For the text-containing cell, return its midpoint in [X, Y] coordinate format. 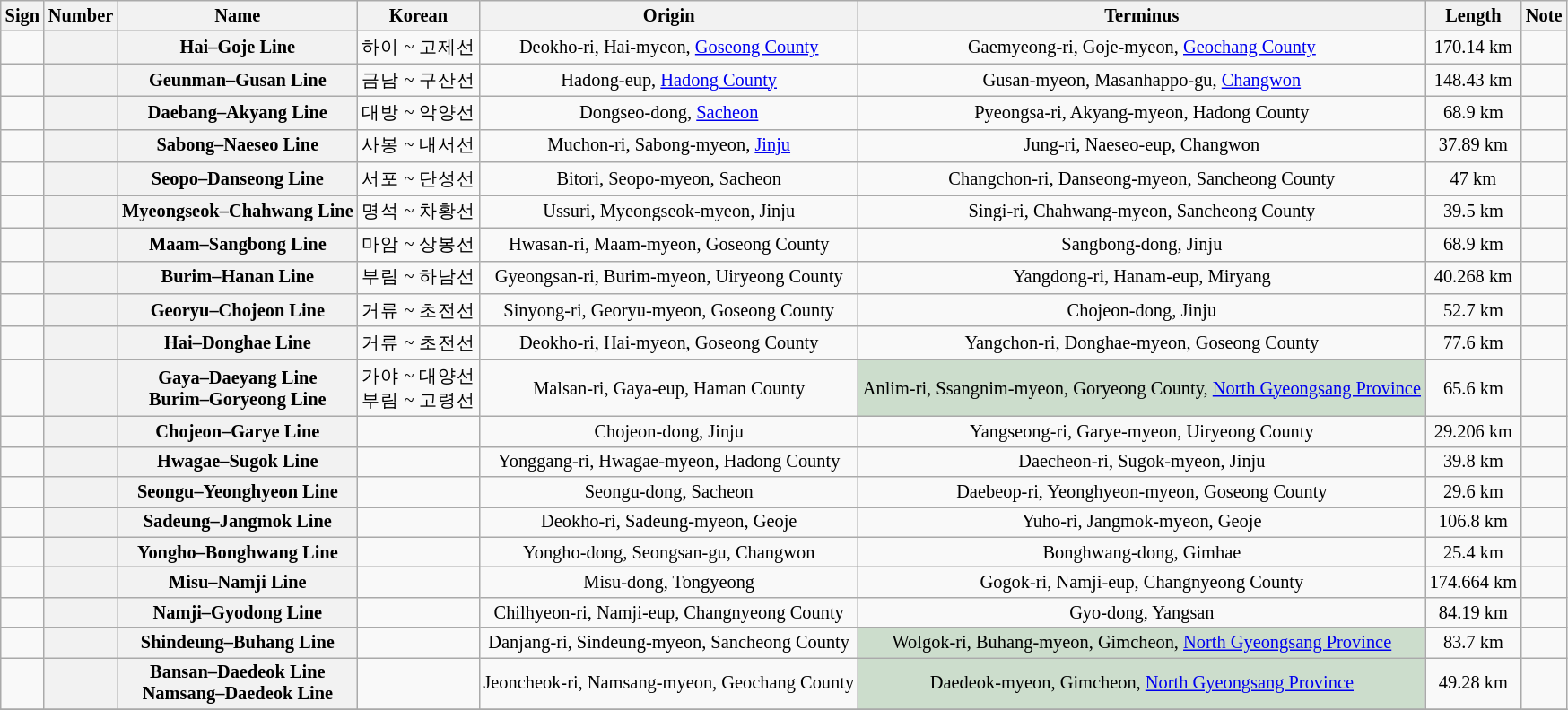
금남 ~ 구산선 [419, 81]
40.268 km [1473, 278]
Misu-dong, Tongyeong [668, 582]
29.6 km [1473, 492]
Sinyong-ri, Georyu-myeon, Goseong County [668, 310]
Origin [668, 15]
Yongho-dong, Seongsan-gu, Changwon [668, 552]
29.206 km [1473, 431]
Changchon-ri, Danseong-myeon, Sancheong County [1142, 179]
Anlim-ri, Ssangnim-myeon, Goryeong County, North Gyeongsang Province [1142, 388]
174.664 km [1473, 582]
Hadong-eup, Hadong County [668, 81]
Gaya–Daeyang LineBurim–Goryeong Line [237, 388]
Daedeok-myeon, Gimcheon, North Gyeongsang Province [1142, 683]
Name [237, 15]
Yongho–Bonghwang Line [237, 552]
Chojeon–Garye Line [237, 431]
Korean [419, 15]
170.14 km [1473, 47]
Ussuri, Myeongseok-myeon, Jinju [668, 212]
Seongu–Yeonghyeon Line [237, 492]
마암 ~ 상봉선 [419, 244]
Hai–Goje Line [237, 47]
Yuho-ri, Jangmok-myeon, Geoje [1142, 522]
Chilhyeon-ri, Namji-eup, Changnyeong County [668, 612]
47 km [1473, 179]
Gogok-ri, Namji-eup, Changnyeong County [1142, 582]
Length [1473, 15]
77.6 km [1473, 342]
Gusan-myeon, Masanhappo-gu, Changwon [1142, 81]
Number [81, 15]
Yangchon-ri, Donghae-myeon, Goseong County [1142, 342]
서포 ~ 단성선 [419, 179]
39.8 km [1473, 462]
Sign [22, 15]
대방 ~ 악양선 [419, 113]
Hwasan-ri, Maam-myeon, Goseong County [668, 244]
Shindeung–Buhang Line [237, 643]
Singi-ri, Chahwang-myeon, Sancheong County [1142, 212]
49.28 km [1473, 683]
37.89 km [1473, 145]
Dongseo-dong, Sacheon [668, 113]
Yangseong-ri, Garye-myeon, Uiryeong County [1142, 431]
Malsan-ri, Gaya-eup, Haman County [668, 388]
Daebeop-ri, Yeonghyeon-myeon, Goseong County [1142, 492]
Namji–Gyodong Line [237, 612]
Yangdong-ri, Hanam-eup, Miryang [1142, 278]
Maam–Sangbong Line [237, 244]
Note [1544, 15]
Gaemyeong-ri, Goje-myeon, Geochang County [1142, 47]
Pyeongsa-ri, Akyang-myeon, Hadong County [1142, 113]
하이 ~ 고제선 [419, 47]
Sangbong-dong, Jinju [1142, 244]
Burim–Hanan Line [237, 278]
Wolgok-ri, Buhang-myeon, Gimcheon, North Gyeongsang Province [1142, 643]
Jung-ri, Naeseo-eup, Changwon [1142, 145]
39.5 km [1473, 212]
Daecheon-ri, Sugok-myeon, Jinju [1142, 462]
부림 ~ 하남선 [419, 278]
Bonghwang-dong, Gimhae [1142, 552]
사봉 ~ 내서선 [419, 145]
Deokho-ri, Sadeung-myeon, Geoje [668, 522]
25.4 km [1473, 552]
Geunman–Gusan Line [237, 81]
Sabong–Naeseo Line [237, 145]
Danjang-ri, Sindeung-myeon, Sancheong County [668, 643]
Seopo–Danseong Line [237, 179]
Bansan–Daedeok LineNamsang–Daedeok Line [237, 683]
Misu–Namji Line [237, 582]
Jeoncheok-ri, Namsang-myeon, Geochang County [668, 683]
명석 ~ 차황선 [419, 212]
Terminus [1142, 15]
148.43 km [1473, 81]
Bitori, Seopo-myeon, Sacheon [668, 179]
Georyu–Chojeon Line [237, 310]
Sadeung–Jangmok Line [237, 522]
52.7 km [1473, 310]
Seongu-dong, Sacheon [668, 492]
106.8 km [1473, 522]
Daebang–Akyang Line [237, 113]
Yonggang-ri, Hwagae-myeon, Hadong County [668, 462]
Gyeongsan-ri, Burim-myeon, Uiryeong County [668, 278]
가야 ~ 대양선부림 ~ 고령선 [419, 388]
Hai–Donghae Line [237, 342]
Hwagae–Sugok Line [237, 462]
Muchon-ri, Sabong-myeon, Jinju [668, 145]
84.19 km [1473, 612]
83.7 km [1473, 643]
Gyo-dong, Yangsan [1142, 612]
Myeongseok–Chahwang Line [237, 212]
65.6 km [1473, 388]
